Detect which cell encompasses the target text, then output its (x, y) center coordinate. 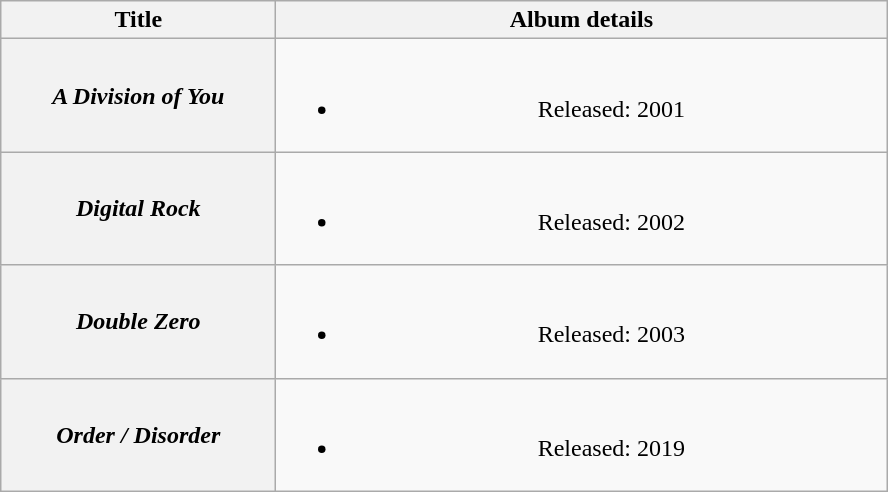
Digital Rock (138, 208)
Album details (582, 20)
Released: 2003 (582, 322)
Double Zero (138, 322)
Released: 2019 (582, 434)
Order / Disorder (138, 434)
A Division of You (138, 96)
Released: 2002 (582, 208)
Title (138, 20)
Released: 2001 (582, 96)
